Output the (X, Y) coordinate of the center of the cell containing the given text.  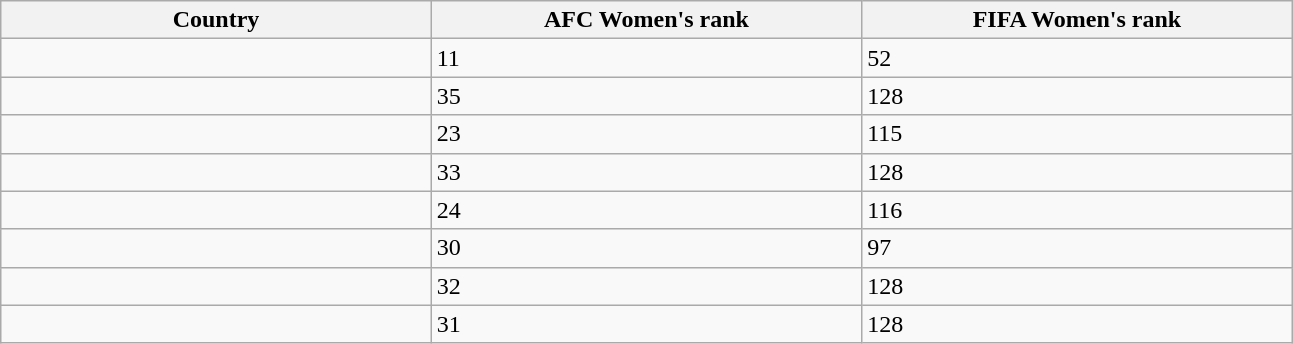
33 (646, 172)
11 (646, 58)
97 (1077, 248)
115 (1077, 134)
23 (646, 134)
AFC Women's rank (646, 20)
31 (646, 324)
32 (646, 286)
30 (646, 248)
116 (1077, 210)
35 (646, 96)
Country (216, 20)
24 (646, 210)
FIFA Women's rank (1077, 20)
52 (1077, 58)
